Provide the [x, y] coordinate of the cell's center where the given text is located.  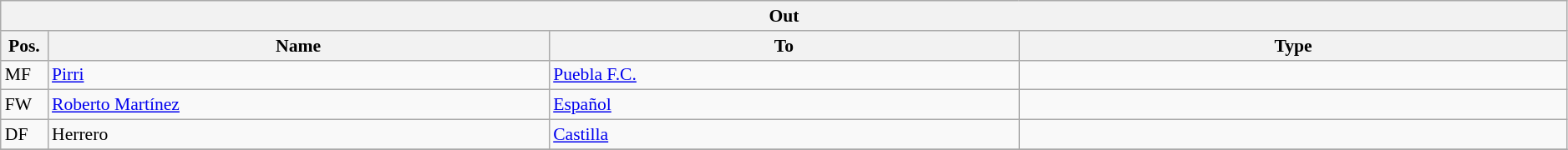
Español [784, 105]
Castilla [784, 135]
Roberto Martínez [298, 105]
Name [298, 46]
Pirri [298, 75]
FW [24, 105]
Herrero [298, 135]
Pos. [24, 46]
Out [784, 16]
Type [1293, 46]
Puebla F.C. [784, 75]
DF [24, 135]
To [784, 46]
MF [24, 75]
